Determine the (x, y) coordinate at the center of the cell enclosing the given text.  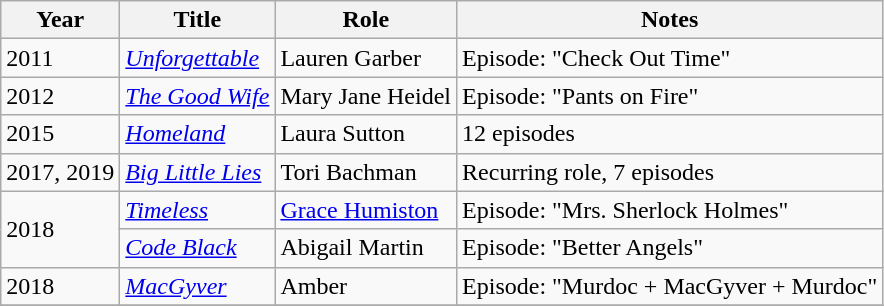
Laura Sutton (366, 134)
Role (366, 20)
Episode: "Check Out Time" (670, 58)
Code Black (198, 248)
Tori Bachman (366, 172)
Lauren Garber (366, 58)
MacGyver (198, 286)
Episode: "Pants on Fire" (670, 96)
Title (198, 20)
Unforgettable (198, 58)
Episode: "Mrs. Sherlock Holmes" (670, 210)
Recurring role, 7 episodes (670, 172)
Episode: "Murdoc + MacGyver + Murdoc" (670, 286)
Big Little Lies (198, 172)
2012 (60, 96)
12 episodes (670, 134)
Amber (366, 286)
Abigail Martin (366, 248)
2015 (60, 134)
Notes (670, 20)
Homeland (198, 134)
Year (60, 20)
2011 (60, 58)
2017, 2019 (60, 172)
The Good Wife (198, 96)
Timeless (198, 210)
Grace Humiston (366, 210)
Episode: "Better Angels" (670, 248)
Mary Jane Heidel (366, 96)
